Return [x, y] of the center of cell containing provided text 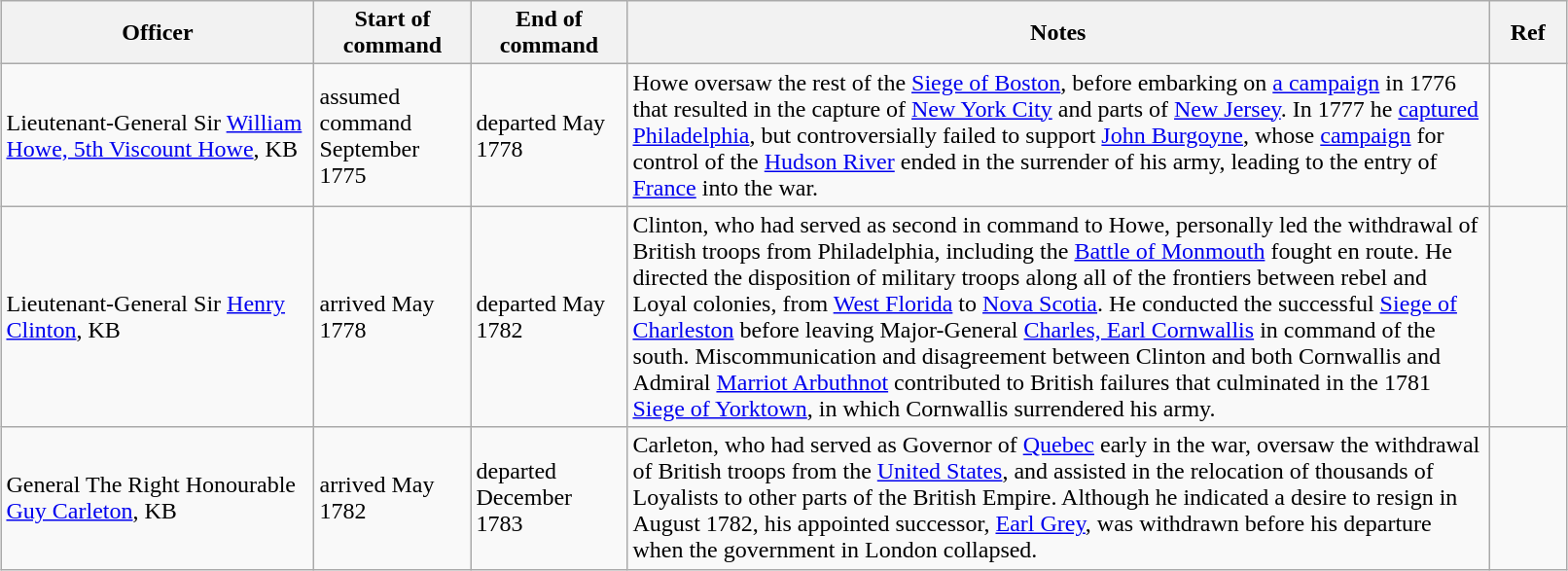
departed May 1782 [549, 317]
Lieutenant-General Sir Henry Clinton, KB [158, 317]
departed December 1783 [549, 498]
arrived May 1778 [393, 317]
departed May 1778 [549, 135]
Start of command [393, 33]
assumed command September 1775 [393, 135]
Ref [1528, 33]
Officer [158, 33]
Notes [1058, 33]
End of command [549, 33]
Lieutenant-General Sir William Howe, 5th Viscount Howe, KB [158, 135]
arrived May 1782 [393, 498]
General The Right Honourable Guy Carleton, KB [158, 498]
